Extract the [X, Y] coordinate from the center of the cell holding the provided text.  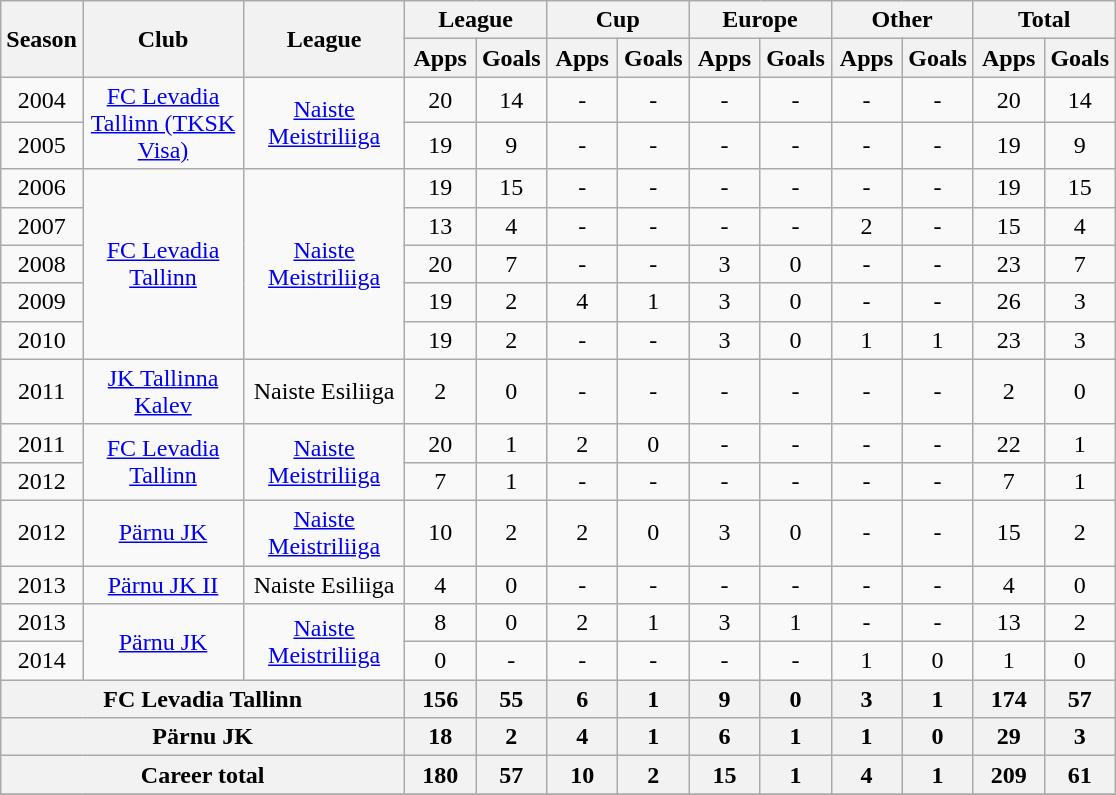
Cup [618, 20]
Season [42, 39]
2004 [42, 100]
2009 [42, 302]
174 [1008, 699]
209 [1008, 775]
Pärnu JK II [162, 585]
22 [1008, 443]
180 [440, 775]
55 [512, 699]
2007 [42, 226]
JK Tallinna Kalev [162, 392]
Other [902, 20]
61 [1080, 775]
Career total [203, 775]
156 [440, 699]
29 [1008, 737]
Total [1044, 20]
8 [440, 623]
2014 [42, 661]
2008 [42, 264]
2006 [42, 188]
FC Levadia Tallinn (TKSK Visa) [162, 123]
2005 [42, 146]
26 [1008, 302]
Club [162, 39]
Europe [760, 20]
18 [440, 737]
2010 [42, 340]
